From the cell containing the given text, extract its center point as [x, y] coordinate. 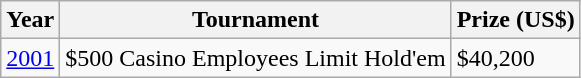
$500 Casino Employees Limit Hold'em [256, 58]
Tournament [256, 20]
Prize (US$) [516, 20]
$40,200 [516, 58]
2001 [30, 58]
Year [30, 20]
